For the text-containing cell, return its midpoint in [x, y] coordinate format. 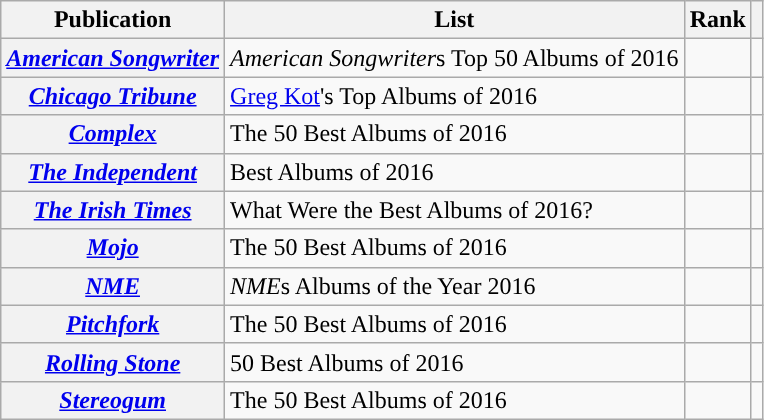
Pitchfork [113, 324]
Stereogum [113, 400]
List [455, 20]
American Songwriters Top 50 Albums of 2016 [455, 58]
Greg Kot's Top Albums of 2016 [455, 96]
Rolling Stone [113, 362]
NME [113, 286]
What Were the Best Albums of 2016? [455, 210]
NMEs Albums of the Year 2016 [455, 286]
American Songwriter [113, 58]
The Independent [113, 172]
The Irish Times [113, 210]
Best Albums of 2016 [455, 172]
Mojo [113, 248]
Chicago Tribune [113, 96]
Complex [113, 134]
Rank [718, 20]
Publication [113, 20]
50 Best Albums of 2016 [455, 362]
